Pinpoint the cell where the given text exists, returning its (x, y) midpoint coordinate. 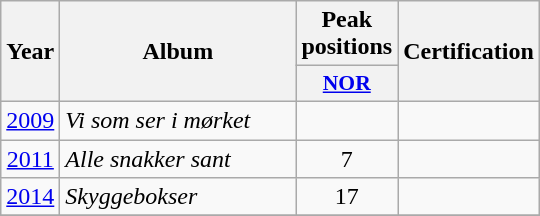
2009 (30, 120)
2014 (30, 197)
2011 (30, 159)
Certification (469, 52)
Alle snakker sant (178, 159)
NOR (347, 84)
Vi som ser i mørket (178, 120)
Year (30, 52)
17 (347, 197)
7 (347, 159)
Skyggebokser (178, 197)
Peak positions (347, 34)
Album (178, 52)
